Return [x, y] of the center of cell containing provided text 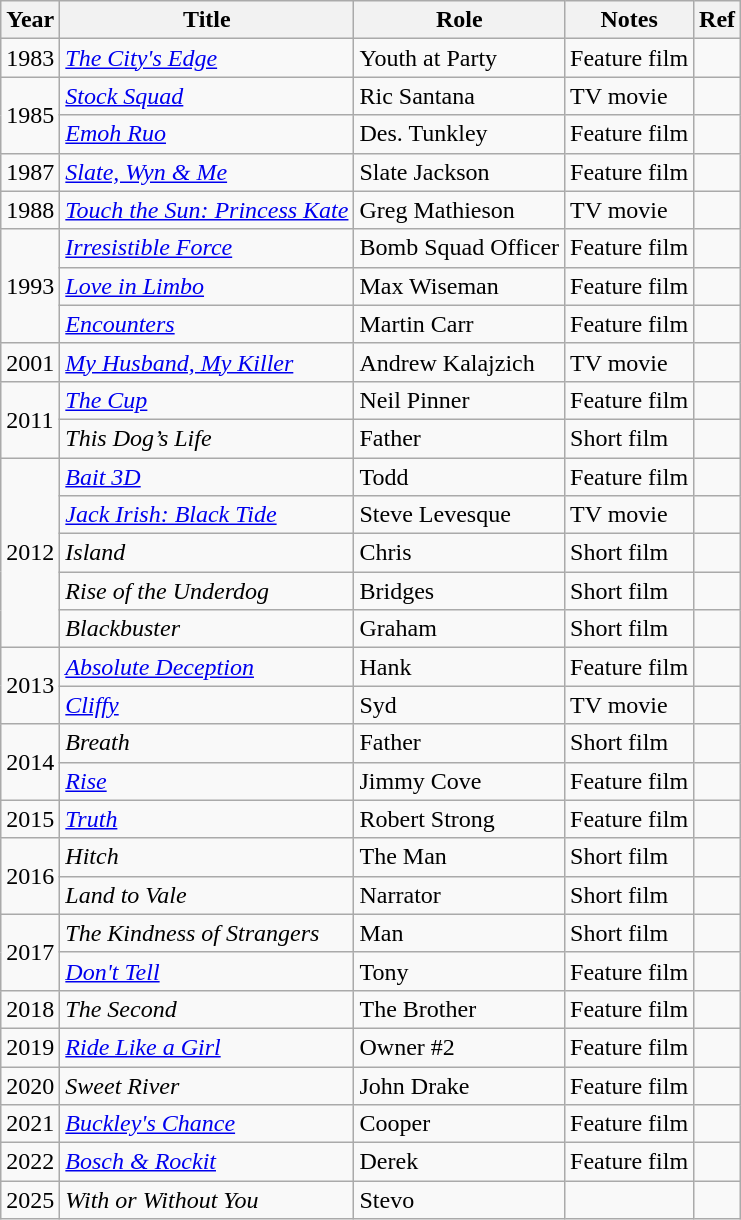
Todd [460, 477]
Blackbuster [207, 629]
Cliffy [207, 705]
Touch the Sun: Princess Kate [207, 210]
The City's Edge [207, 58]
Steve Levesque [460, 515]
2021 [30, 1124]
1987 [30, 172]
Martin Carr [460, 324]
Ride Like a Girl [207, 1047]
Syd [460, 705]
Jimmy Cove [460, 781]
2020 [30, 1085]
Tony [460, 971]
Max Wiseman [460, 286]
Des. Tunkley [460, 134]
My Husband, My Killer [207, 362]
2022 [30, 1162]
2013 [30, 686]
Absolute Deception [207, 667]
2018 [30, 1009]
2015 [30, 819]
2017 [30, 952]
2019 [30, 1047]
Sweet River [207, 1085]
The Second [207, 1009]
Irresistible Force [207, 248]
Slate, Wyn & Me [207, 172]
Bait 3D [207, 477]
Jack Irish: Black Tide [207, 515]
Stock Squad [207, 96]
2014 [30, 762]
Role [460, 20]
Breath [207, 743]
The Kindness of Strangers [207, 933]
1985 [30, 115]
Bosch & Rockit [207, 1162]
John Drake [460, 1085]
Hitch [207, 857]
Youth at Party [460, 58]
1983 [30, 58]
This Dog’s Life [207, 438]
2025 [30, 1200]
1993 [30, 286]
Land to Vale [207, 895]
Derek [460, 1162]
Bomb Squad Officer [460, 248]
Chris [460, 553]
Rise of the Underdog [207, 591]
Cooper [460, 1124]
Ric Santana [460, 96]
Truth [207, 819]
Man [460, 933]
The Man [460, 857]
Hank [460, 667]
Year [30, 20]
Stevo [460, 1200]
Robert Strong [460, 819]
Don't Tell [207, 971]
The Cup [207, 400]
Bridges [460, 591]
With or Without You [207, 1200]
Neil Pinner [460, 400]
1988 [30, 210]
Narrator [460, 895]
Love in Limbo [207, 286]
Rise [207, 781]
Title [207, 20]
Ref [718, 20]
Island [207, 553]
Andrew Kalajzich [460, 362]
Buckley's Chance [207, 1124]
The Brother [460, 1009]
Graham [460, 629]
2016 [30, 876]
Notes [630, 20]
Greg Mathieson [460, 210]
2012 [30, 553]
2001 [30, 362]
Encounters [207, 324]
Slate Jackson [460, 172]
2011 [30, 419]
Owner #2 [460, 1047]
Emoh Ruo [207, 134]
